Determine the (X, Y) coordinate at the center of the cell enclosing the given text.  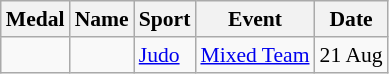
Medal (36, 19)
Event (254, 19)
Judo (165, 55)
Name (102, 19)
21 Aug (352, 55)
Date (352, 19)
Mixed Team (254, 55)
Sport (165, 19)
